Detect which cell encompasses the target text, then output its [X, Y] center coordinate. 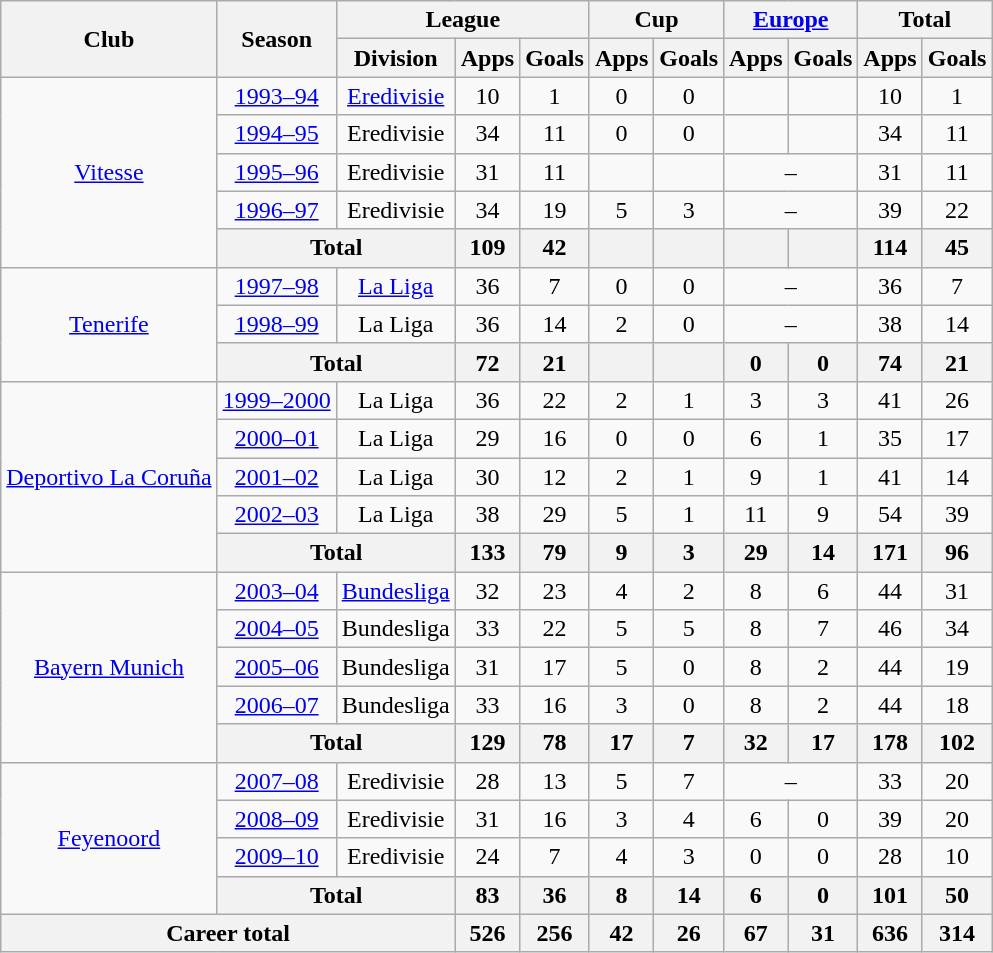
League [462, 20]
171 [890, 553]
102 [957, 743]
256 [555, 933]
1996–97 [276, 210]
18 [957, 705]
35 [890, 438]
13 [555, 781]
2005–06 [276, 667]
54 [890, 515]
Club [109, 39]
178 [890, 743]
1997–98 [276, 286]
2008–09 [276, 819]
129 [487, 743]
2009–10 [276, 857]
Feyenoord [109, 838]
Division [396, 58]
101 [890, 895]
Season [276, 39]
1999–2000 [276, 400]
2006–07 [276, 705]
24 [487, 857]
2000–01 [276, 438]
46 [890, 629]
12 [555, 477]
2001–02 [276, 477]
1995–96 [276, 172]
45 [957, 248]
2007–08 [276, 781]
Tenerife [109, 324]
83 [487, 895]
74 [890, 362]
Career total [228, 933]
Europe [791, 20]
96 [957, 553]
2002–03 [276, 515]
314 [957, 933]
Vitesse [109, 172]
23 [555, 591]
50 [957, 895]
1993–94 [276, 96]
67 [756, 933]
636 [890, 933]
114 [890, 248]
Deportivo La Coruña [109, 476]
2003–04 [276, 591]
Bayern Munich [109, 667]
72 [487, 362]
1994–95 [276, 134]
79 [555, 553]
1998–99 [276, 324]
Cup [656, 20]
2004–05 [276, 629]
133 [487, 553]
109 [487, 248]
30 [487, 477]
78 [555, 743]
526 [487, 933]
